Identify which cell holds the provided text, then report its [X, Y] central coordinate. 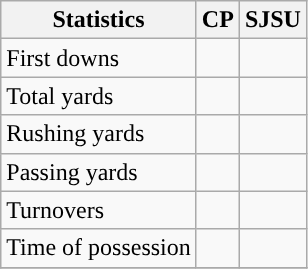
Statistics [99, 20]
Time of possession [99, 248]
Passing yards [99, 172]
SJSU [272, 20]
CP [218, 20]
Turnovers [99, 210]
Rushing yards [99, 134]
First downs [99, 58]
Total yards [99, 96]
